Return the (X, Y) coordinate for the center point of the cell that contains the specified text.  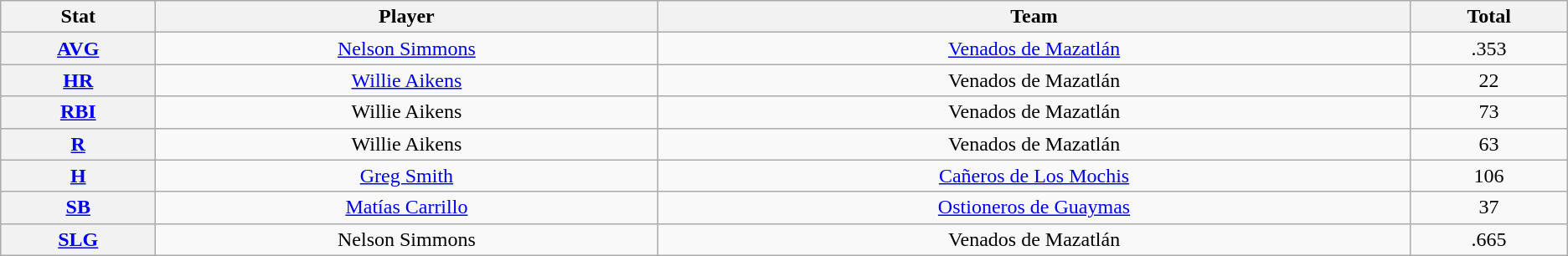
Greg Smith (407, 176)
R (79, 144)
Stat (79, 17)
SB (79, 207)
22 (1489, 80)
.665 (1489, 239)
AVG (79, 49)
Ostioneros de Guaymas (1034, 207)
Team (1034, 17)
.353 (1489, 49)
Cañeros de Los Mochis (1034, 176)
63 (1489, 144)
SLG (79, 239)
H (79, 176)
RBI (79, 112)
Player (407, 17)
73 (1489, 112)
37 (1489, 207)
Total (1489, 17)
Matías Carrillo (407, 207)
HR (79, 80)
106 (1489, 176)
